Detect which cell encompasses the target text, then output its (x, y) center coordinate. 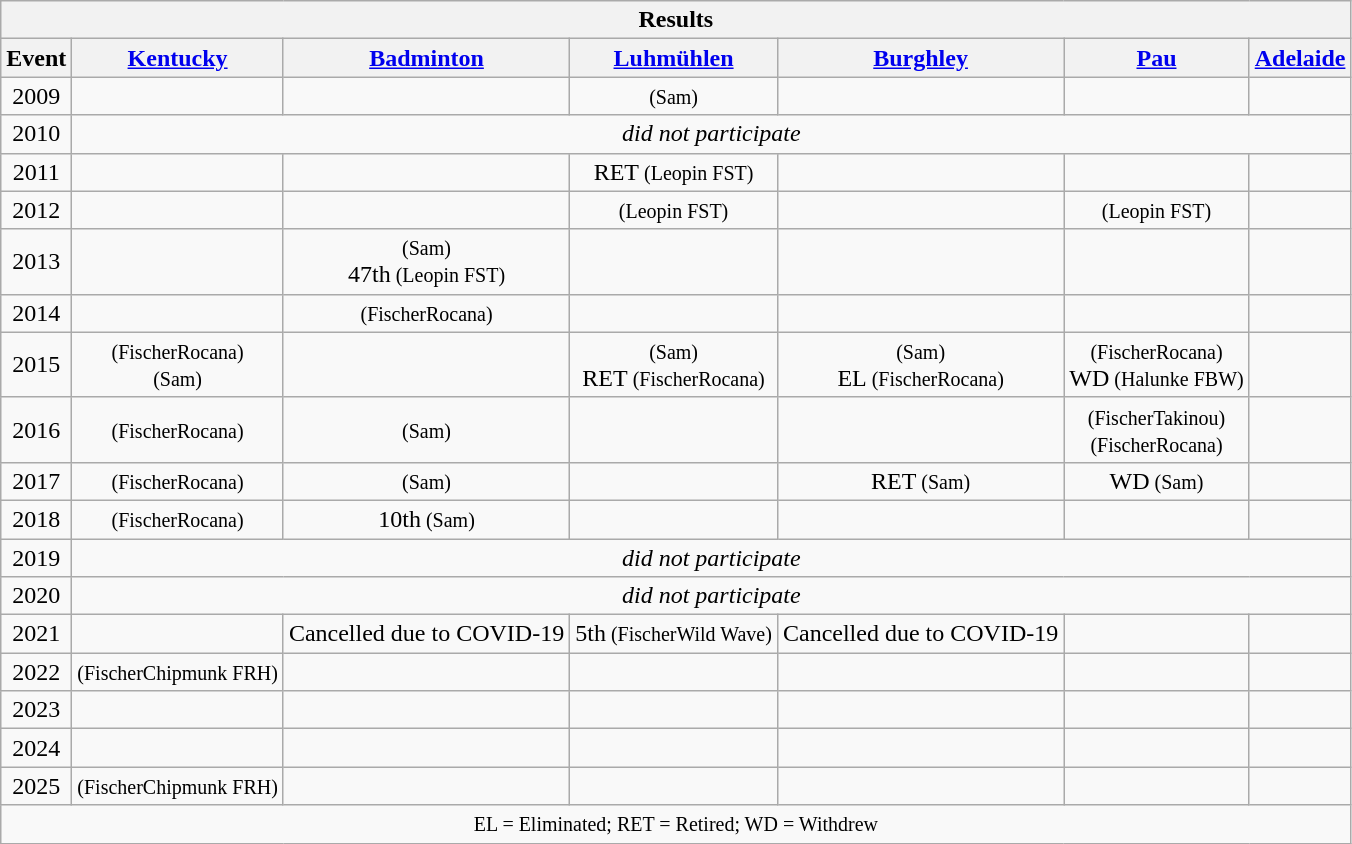
Luhmühlen (674, 58)
Adelaide (1300, 58)
2015 (36, 364)
10th (Sam) (426, 519)
Pau (1156, 58)
RET (Sam) (920, 481)
2019 (36, 557)
2011 (36, 172)
2023 (36, 710)
(Sam)47th (Leopin FST) (426, 262)
2010 (36, 134)
(Sam)EL (FischerRocana) (920, 364)
2014 (36, 313)
Event (36, 58)
Results (676, 20)
2020 (36, 596)
EL = Eliminated; RET = Retired; WD = Withdrew (676, 824)
5th (FischerWild Wave) (674, 634)
2013 (36, 262)
WD (Sam) (1156, 481)
Kentucky (178, 58)
2022 (36, 672)
2012 (36, 210)
RET (Leopin FST) (674, 172)
2025 (36, 786)
2017 (36, 481)
(FischerRocana)WD (Halunke FBW) (1156, 364)
(FischerTakinou) (FischerRocana) (1156, 430)
2024 (36, 748)
Badminton (426, 58)
2021 (36, 634)
2016 (36, 430)
Burghley (920, 58)
(Sam)RET (FischerRocana) (674, 364)
2018 (36, 519)
2009 (36, 96)
(FischerRocana) (Sam) (178, 364)
